Search for the cell housing the specified text and yield its (x, y) center coordinate. 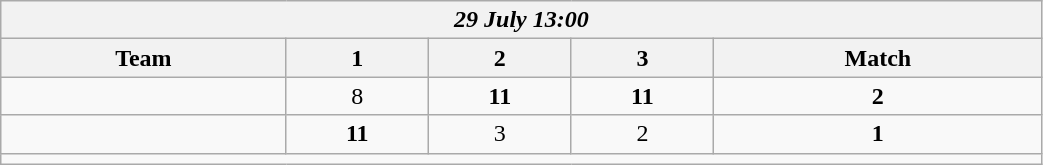
Match (878, 58)
Team (144, 58)
8 (358, 96)
29 July 13:00 (522, 20)
